Extract the [x, y] coordinate from the center of the cell holding the provided text.  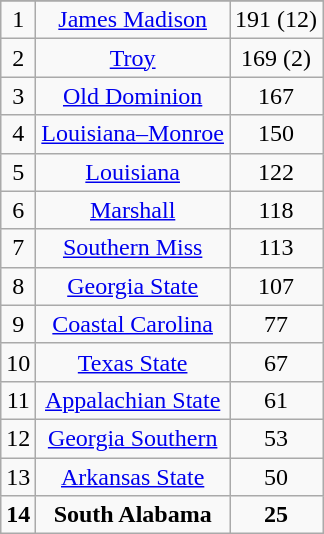
9 [18, 324]
150 [276, 134]
53 [276, 438]
5 [18, 172]
50 [276, 477]
Arkansas State [133, 477]
Georgia State [133, 286]
67 [276, 362]
4 [18, 134]
169 (2) [276, 58]
61 [276, 400]
167 [276, 96]
107 [276, 286]
13 [18, 477]
Old Dominion [133, 96]
Troy [133, 58]
113 [276, 248]
3 [18, 96]
Georgia Southern [133, 438]
Appalachian State [133, 400]
Marshall [133, 210]
191 (12) [276, 20]
11 [18, 400]
8 [18, 286]
South Alabama [133, 515]
7 [18, 248]
Coastal Carolina [133, 324]
14 [18, 515]
25 [276, 515]
James Madison [133, 20]
122 [276, 172]
Texas State [133, 362]
12 [18, 438]
77 [276, 324]
6 [18, 210]
Louisiana [133, 172]
10 [18, 362]
Southern Miss [133, 248]
Louisiana–Monroe [133, 134]
1 [18, 20]
2 [18, 58]
118 [276, 210]
